Detect which cell encompasses the target text, then output its [x, y] center coordinate. 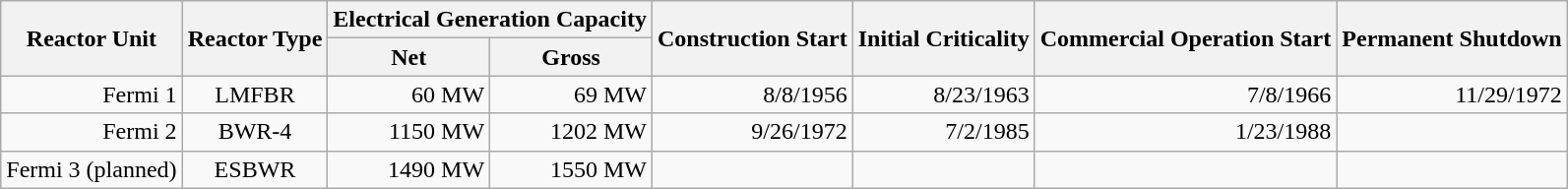
1550 MW [571, 169]
60 MW [409, 94]
Initial Criticality [943, 38]
11/29/1972 [1452, 94]
BWR-4 [255, 132]
Reactor Unit [92, 38]
Electrical Generation Capacity [490, 20]
Net [409, 57]
69 MW [571, 94]
Permanent Shutdown [1452, 38]
1/23/1988 [1185, 132]
Commercial Operation Start [1185, 38]
Fermi 1 [92, 94]
Fermi 3 (planned) [92, 169]
Construction Start [752, 38]
LMFBR [255, 94]
8/8/1956 [752, 94]
7/8/1966 [1185, 94]
1490 MW [409, 169]
8/23/1963 [943, 94]
ESBWR [255, 169]
9/26/1972 [752, 132]
7/2/1985 [943, 132]
Fermi 2 [92, 132]
1150 MW [409, 132]
Reactor Type [255, 38]
1202 MW [571, 132]
Gross [571, 57]
